Output the (X, Y) coordinate of the center of the cell containing the given text.  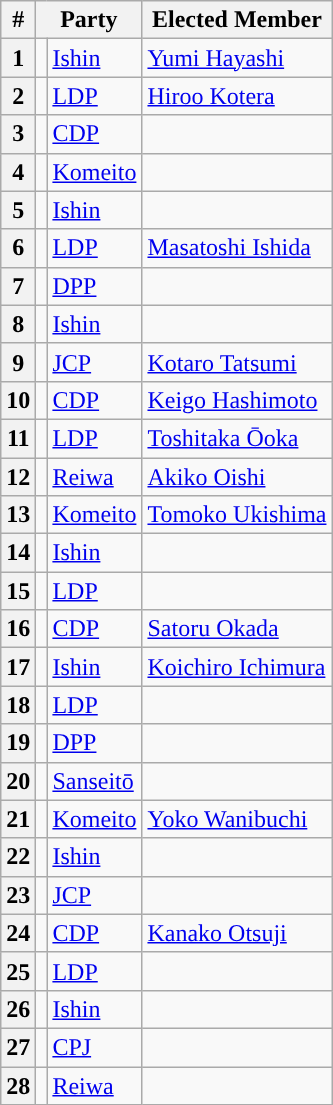
# (18, 20)
Elected Member (237, 20)
Yoko Wanibuchi (237, 819)
6 (18, 248)
Toshitaka Ōoka (237, 438)
22 (18, 857)
11 (18, 438)
Akiko Oishi (237, 477)
10 (18, 400)
Kanako Otsuji (237, 933)
3 (18, 134)
Koichiro Ichimura (237, 667)
Tomoko Ukishima (237, 515)
19 (18, 743)
Kotaro Tatsumi (237, 362)
Party (89, 20)
8 (18, 324)
Yumi Hayashi (237, 58)
15 (18, 591)
2 (18, 96)
4 (18, 172)
Masatoshi Ishida (237, 248)
18 (18, 705)
Satoru Okada (237, 629)
20 (18, 781)
25 (18, 971)
27 (18, 1047)
28 (18, 1085)
Keigo Hashimoto (237, 400)
17 (18, 667)
13 (18, 515)
Sanseitō (94, 781)
26 (18, 1009)
12 (18, 477)
14 (18, 553)
24 (18, 933)
1 (18, 58)
9 (18, 362)
CPJ (94, 1047)
21 (18, 819)
5 (18, 210)
7 (18, 286)
Hiroo Kotera (237, 96)
16 (18, 629)
23 (18, 895)
